Detect which cell encompasses the target text, then output its (X, Y) center coordinate. 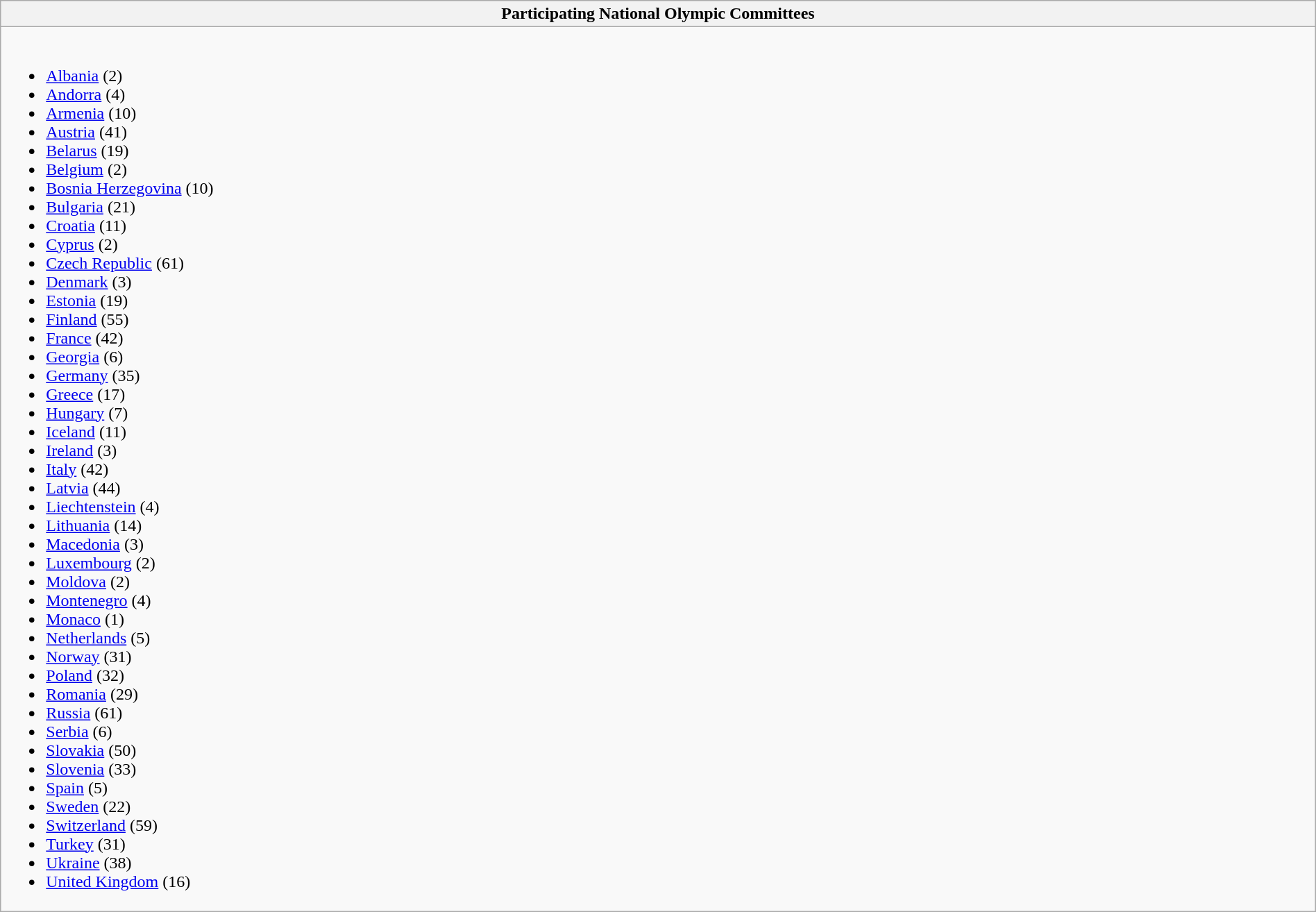
Participating National Olympic Committees (658, 14)
